Return the [X, Y] coordinate for the center point of the cell that contains the specified text.  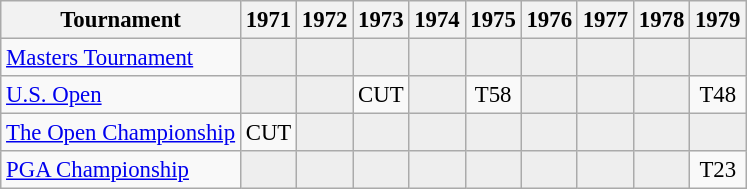
T58 [493, 95]
The Open Championship [121, 133]
T48 [718, 95]
1978 [661, 20]
PGA Championship [121, 170]
1975 [493, 20]
1972 [325, 20]
1974 [437, 20]
U.S. Open [121, 95]
1971 [268, 20]
1977 [605, 20]
1976 [549, 20]
1979 [718, 20]
Masters Tournament [121, 58]
Tournament [121, 20]
1973 [381, 20]
T23 [718, 170]
